Search for the cell housing the specified text and yield its (X, Y) center coordinate. 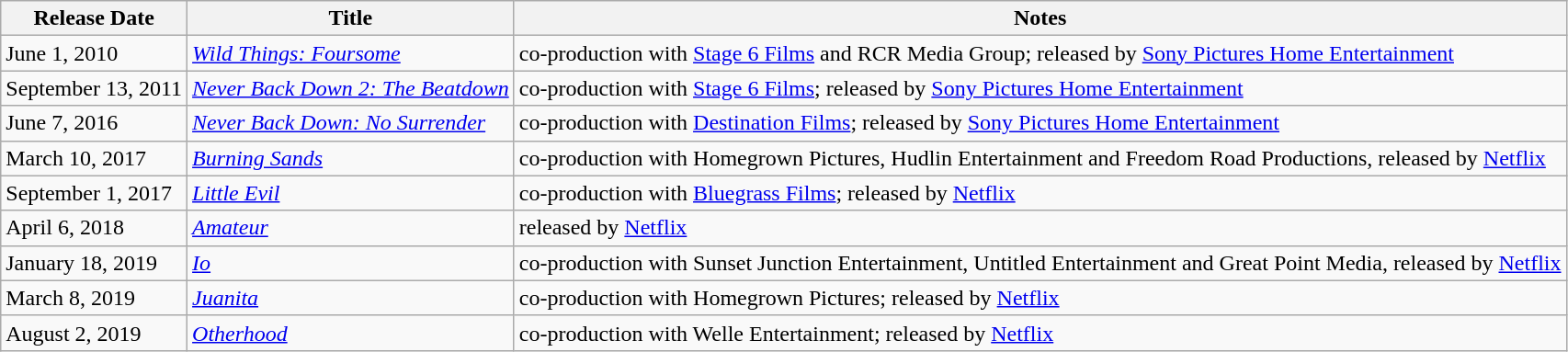
September 1, 2017 (94, 193)
co-production with Homegrown Pictures, Hudlin Entertainment and Freedom Road Productions, released by Netflix (1040, 158)
Io (351, 263)
April 6, 2018 (94, 228)
Notes (1040, 18)
Never Back Down 2: The Beatdown (351, 88)
Juanita (351, 298)
June 7, 2016 (94, 123)
co-production with Destination Films; released by Sony Pictures Home Entertainment (1040, 123)
Release Date (94, 18)
Amateur (351, 228)
Little Evil (351, 193)
September 13, 2011 (94, 88)
co-production with Stage 6 Films and RCR Media Group; released by Sony Pictures Home Entertainment (1040, 53)
June 1, 2010 (94, 53)
co-production with Welle Entertainment; released by Netflix (1040, 333)
January 18, 2019 (94, 263)
co-production with Homegrown Pictures; released by Netflix (1040, 298)
March 10, 2017 (94, 158)
Burning Sands (351, 158)
released by Netflix (1040, 228)
co-production with Stage 6 Films; released by Sony Pictures Home Entertainment (1040, 88)
co-production with Sunset Junction Entertainment, Untitled Entertainment and Great Point Media, released by Netflix (1040, 263)
co-production with Bluegrass Films; released by Netflix (1040, 193)
Otherhood (351, 333)
Wild Things: Foursome (351, 53)
Title (351, 18)
March 8, 2019 (94, 298)
Never Back Down: No Surrender (351, 123)
August 2, 2019 (94, 333)
